Pinpoint the cell where the given text exists, returning its [X, Y] midpoint coordinate. 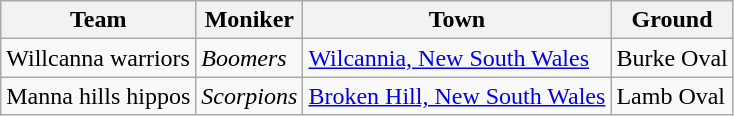
Manna hills hippos [98, 96]
Town [457, 20]
Wilcannia, New South Wales [457, 58]
Broken Hill, New South Wales [457, 96]
Scorpions [250, 96]
Lamb Oval [672, 96]
Ground [672, 20]
Team [98, 20]
Boomers [250, 58]
Willcanna warriors [98, 58]
Burke Oval [672, 58]
Moniker [250, 20]
